Extract the (X, Y) coordinate from the center of the cell holding the provided text.  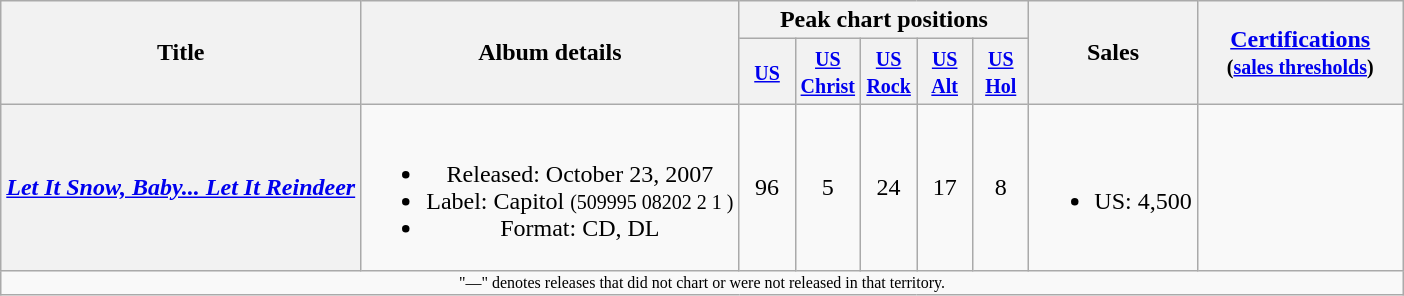
24 (889, 188)
Title (181, 52)
US: 4,500 (1113, 188)
USChrist (828, 72)
Album details (550, 52)
US (767, 72)
Certifications(sales thresholds) (1300, 52)
8 (1001, 188)
Let It Snow, Baby... Let It Reindeer (181, 188)
USHol (1001, 72)
96 (767, 188)
5 (828, 188)
Sales (1113, 52)
"—" denotes releases that did not chart or were not released in that territory. (702, 283)
Released: October 23, 2007Label: Capitol (509995 08202 2 1 )Format: CD, DL (550, 188)
USRock (889, 72)
Peak chart positions (884, 20)
17 (945, 188)
USAlt (945, 72)
